Search for the cell housing the specified text and yield its (X, Y) center coordinate. 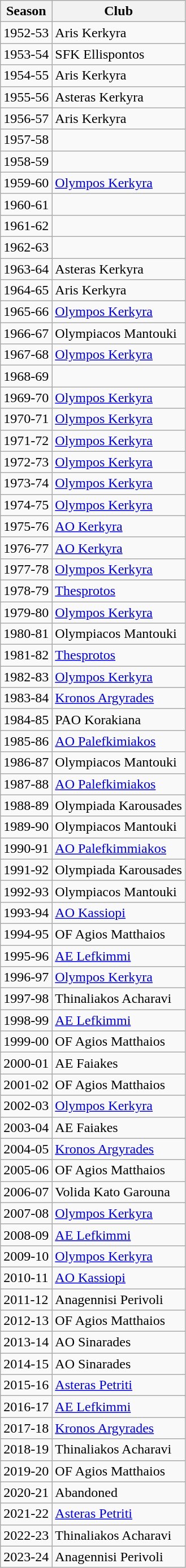
1968-69 (26, 376)
1982-83 (26, 677)
1955-56 (26, 97)
1974-75 (26, 505)
1984-85 (26, 720)
2012-13 (26, 1321)
1957-58 (26, 140)
1987-88 (26, 784)
1954-55 (26, 76)
1997-98 (26, 999)
1975-76 (26, 526)
1969-70 (26, 398)
1953-54 (26, 54)
1966-67 (26, 333)
1993-94 (26, 913)
2009-10 (26, 1256)
1998-99 (26, 1020)
2013-14 (26, 1342)
1986-87 (26, 763)
1989-90 (26, 827)
1978-79 (26, 591)
1971-72 (26, 441)
1952-53 (26, 33)
1976-77 (26, 548)
Club (119, 11)
1995-96 (26, 956)
1994-95 (26, 934)
2018-19 (26, 1450)
SFK Ellispontos (119, 54)
2022-23 (26, 1535)
2020-21 (26, 1492)
2021-22 (26, 1514)
1977-78 (26, 569)
2002-03 (26, 1106)
2007-08 (26, 1213)
1991-92 (26, 870)
1970-71 (26, 419)
2015-16 (26, 1385)
1959-60 (26, 183)
2003-04 (26, 1127)
2005-06 (26, 1170)
1960-61 (26, 204)
1964-65 (26, 290)
1963-64 (26, 269)
2017-18 (26, 1428)
Abandoned (119, 1492)
2004-05 (26, 1149)
1958-59 (26, 161)
1983-84 (26, 698)
1999-00 (26, 1042)
1980-81 (26, 634)
2019-20 (26, 1471)
1961-62 (26, 226)
1988-89 (26, 805)
2023-24 (26, 1557)
2010-11 (26, 1278)
2001-02 (26, 1085)
Volida Kato Garouna (119, 1192)
2011-12 (26, 1299)
Season (26, 11)
2014-15 (26, 1364)
2016-17 (26, 1407)
1985-86 (26, 741)
1965-66 (26, 312)
1996-97 (26, 977)
1956-57 (26, 118)
AO Palefkimmiakos (119, 848)
1981-82 (26, 655)
1972-73 (26, 462)
2006-07 (26, 1192)
1967-68 (26, 355)
1990-91 (26, 848)
1973-74 (26, 483)
PAO Korakiana (119, 720)
1979-80 (26, 612)
1992-93 (26, 891)
1962-63 (26, 247)
2008-09 (26, 1235)
2000-01 (26, 1063)
